Detect which cell encompasses the target text, then output its (X, Y) center coordinate. 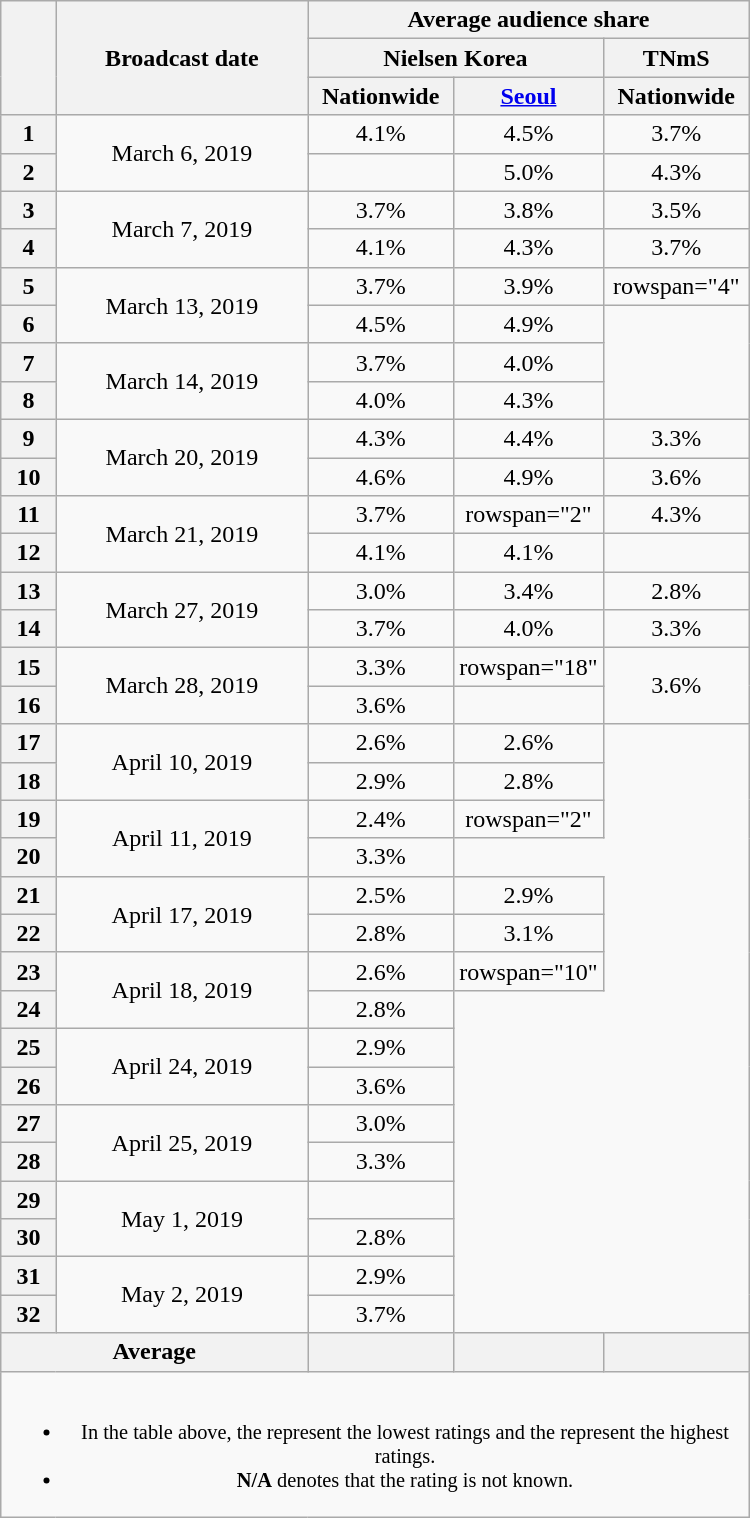
20 (28, 857)
6 (28, 324)
31 (28, 1276)
15 (28, 667)
3.1% (529, 933)
rowspan="10" (529, 971)
April 18, 2019 (182, 990)
18 (28, 781)
4.4% (529, 438)
12 (28, 553)
March 21, 2019 (182, 534)
March 28, 2019 (182, 686)
Nielsen Korea (456, 58)
3.5% (676, 210)
2.4% (381, 819)
Seoul (529, 96)
21 (28, 895)
19 (28, 819)
rowspan="18" (529, 667)
17 (28, 743)
Broadcast date (182, 58)
24 (28, 1009)
13 (28, 591)
3.4% (529, 591)
29 (28, 1200)
26 (28, 1085)
April 24, 2019 (182, 1066)
8 (28, 400)
22 (28, 933)
10 (28, 477)
5 (28, 286)
3.8% (529, 210)
March 27, 2019 (182, 610)
14 (28, 629)
March 14, 2019 (182, 381)
27 (28, 1124)
Average (154, 1352)
April 17, 2019 (182, 914)
28 (28, 1162)
1 (28, 134)
23 (28, 971)
4.6% (381, 477)
3 (28, 210)
April 11, 2019 (182, 838)
Average audience share (529, 20)
April 10, 2019 (182, 762)
March 7, 2019 (182, 229)
32 (28, 1314)
March 13, 2019 (182, 305)
11 (28, 515)
30 (28, 1238)
2.5% (381, 895)
In the table above, the represent the lowest ratings and the represent the highest ratings.N/A denotes that the rating is not known. (375, 1444)
3.9% (529, 286)
May 2, 2019 (182, 1295)
16 (28, 705)
7 (28, 362)
May 1, 2019 (182, 1219)
5.0% (529, 172)
9 (28, 438)
April 25, 2019 (182, 1143)
2 (28, 172)
25 (28, 1047)
TNmS (676, 58)
4 (28, 248)
rowspan="4" (676, 286)
March 6, 2019 (182, 153)
March 20, 2019 (182, 457)
